Return the (X, Y) coordinate for the center point of the cell that contains the specified text.  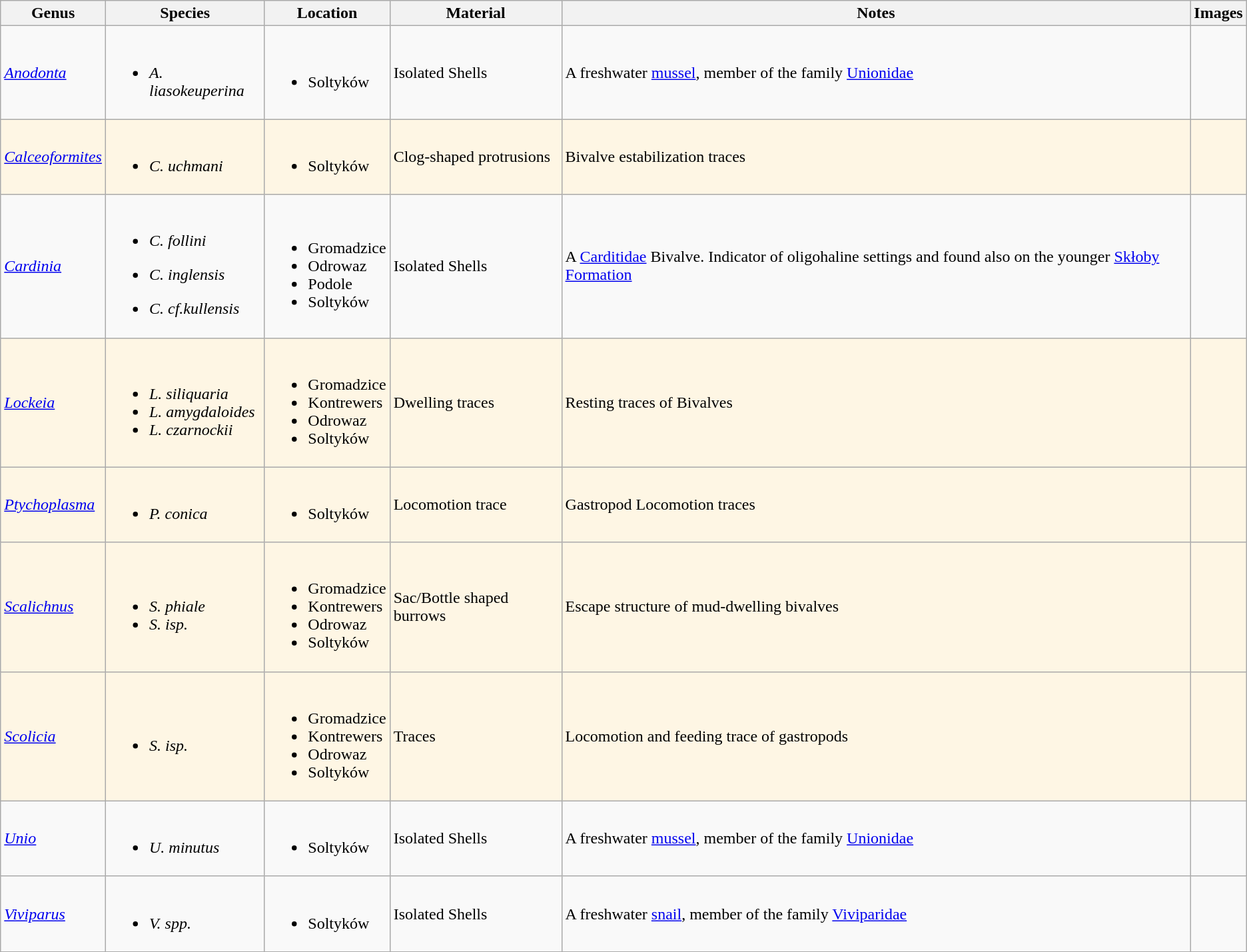
C. uchmani (185, 157)
Lockeia (53, 402)
Resting traces of Bivalves (876, 402)
Bivalve estabilization traces (876, 157)
Scalichnus (53, 607)
C. folliniC. inglensisC. cf.kullensis (185, 266)
A. liasokeuperina (185, 73)
L. siliquariaL. amygdaloidesL. czarnockii (185, 402)
Scolicia (53, 736)
Escape structure of mud-dwelling bivalves (876, 607)
A Carditidae Bivalve. Indicator of oligohaline settings and found also on the younger Skłoby Formation (876, 266)
Notes (876, 13)
Gastropod Locomotion traces (876, 505)
Material (476, 13)
S. isp. (185, 736)
GromadziceOdrowazPodoleSoltyków (327, 266)
V. spp. (185, 914)
Unio (53, 838)
Species (185, 13)
Location (327, 13)
Genus (53, 13)
Dwelling traces (476, 402)
S. phialeS. isp. (185, 607)
Traces (476, 736)
A freshwater snail, member of the family Viviparidae (876, 914)
U. minutus (185, 838)
Anodonta (53, 73)
Ptychoplasma (53, 505)
Cardinia (53, 266)
Calceoformites (53, 157)
Locomotion and feeding trace of gastropods (876, 736)
Sac/Bottle shaped burrows (476, 607)
Images (1218, 13)
P. conica (185, 505)
Clog-shaped protrusions (476, 157)
Locomotion trace (476, 505)
Viviparus (53, 914)
